Detect which cell encompasses the target text, then output its [x, y] center coordinate. 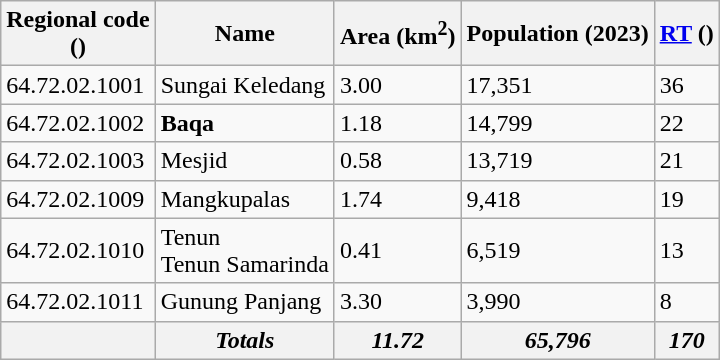
13,719 [558, 161]
RT () [686, 34]
14,799 [558, 123]
Baqa [244, 123]
Totals [244, 340]
3.00 [398, 85]
36 [686, 85]
1.74 [398, 199]
11.72 [398, 340]
13 [686, 250]
64.72.02.1009 [78, 199]
64.72.02.1002 [78, 123]
64.72.02.1001 [78, 85]
Area (km2) [398, 34]
0.41 [398, 250]
Mangkupalas [244, 199]
170 [686, 340]
64.72.02.1011 [78, 302]
19 [686, 199]
Sungai Keledang [244, 85]
8 [686, 302]
1.18 [398, 123]
6,519 [558, 250]
Gunung Panjang [244, 302]
21 [686, 161]
Regional code() [78, 34]
Name [244, 34]
22 [686, 123]
Mesjid [244, 161]
9,418 [558, 199]
Population (2023) [558, 34]
3.30 [398, 302]
65,796 [558, 340]
64.72.02.1010 [78, 250]
17,351 [558, 85]
TenunTenun Samarinda [244, 250]
64.72.02.1003 [78, 161]
0.58 [398, 161]
3,990 [558, 302]
